Detect which cell encompasses the target text, then output its [x, y] center coordinate. 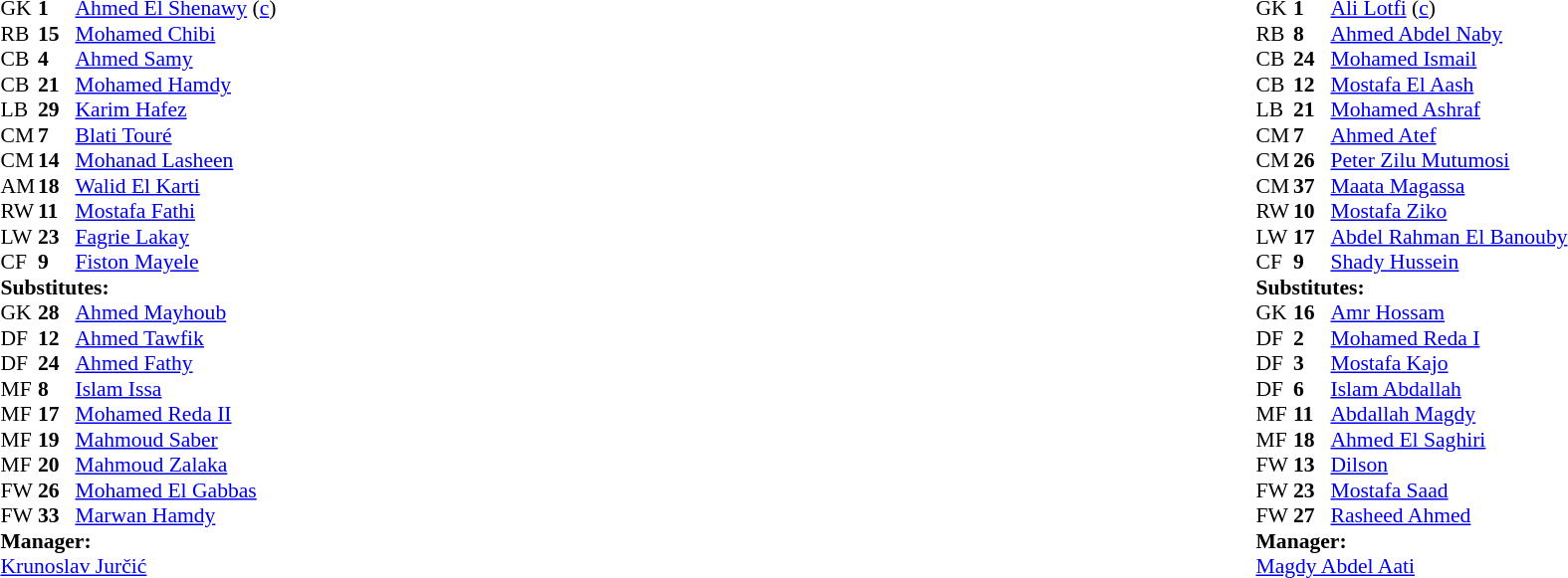
3 [1312, 363]
14 [57, 160]
Mohanad Lasheen [176, 160]
Abdallah Magdy [1449, 415]
10 [1312, 212]
Shady Hussein [1449, 262]
Mohamed El Gabbas [176, 490]
AM [19, 186]
Mohamed Chibi [176, 34]
37 [1312, 186]
Amr Hossam [1449, 313]
Mahmoud Zalaka [176, 465]
Ahmed Abdel Naby [1449, 34]
Mohamed Hamdy [176, 85]
Rasheed Ahmed [1449, 516]
Mostafa Fathi [176, 212]
4 [57, 59]
28 [57, 313]
Walid El Karti [176, 186]
15 [57, 34]
13 [1312, 465]
Fagrie Lakay [176, 237]
2 [1312, 338]
20 [57, 465]
Mostafa Ziko [1449, 212]
Mohamed Reda I [1449, 338]
Ahmed Samy [176, 59]
29 [57, 110]
Dilson [1449, 465]
Islam Issa [176, 389]
Mostafa Saad [1449, 490]
Fiston Mayele [176, 262]
6 [1312, 389]
Islam Abdallah [1449, 389]
Maata Magassa [1449, 186]
19 [57, 440]
Blati Touré [176, 135]
Ahmed Atef [1449, 135]
Mohamed Ismail [1449, 59]
Mahmoud Saber [176, 440]
33 [57, 516]
Mostafa El Aash [1449, 85]
Ahmed Fathy [176, 363]
Mohamed Ashraf [1449, 110]
Marwan Hamdy [176, 516]
Mostafa Kajo [1449, 363]
Karim Hafez [176, 110]
Ahmed El Saghiri [1449, 440]
27 [1312, 516]
Ahmed Mayhoub [176, 313]
Mohamed Reda II [176, 415]
Ahmed Tawfik [176, 338]
16 [1312, 313]
Abdel Rahman El Banouby [1449, 237]
Peter Zilu Mutumosi [1449, 160]
